Identify which cell holds the provided text, then report its (x, y) central coordinate. 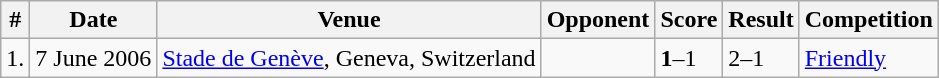
# (16, 20)
Date (94, 20)
7 June 2006 (94, 58)
Competition (868, 20)
Stade de Genève, Geneva, Switzerland (349, 58)
1–1 (689, 58)
Venue (349, 20)
2–1 (761, 58)
1. (16, 58)
Score (689, 20)
Opponent (598, 20)
Result (761, 20)
Friendly (868, 58)
